Output the (x, y) coordinate of the center of the cell containing the given text.  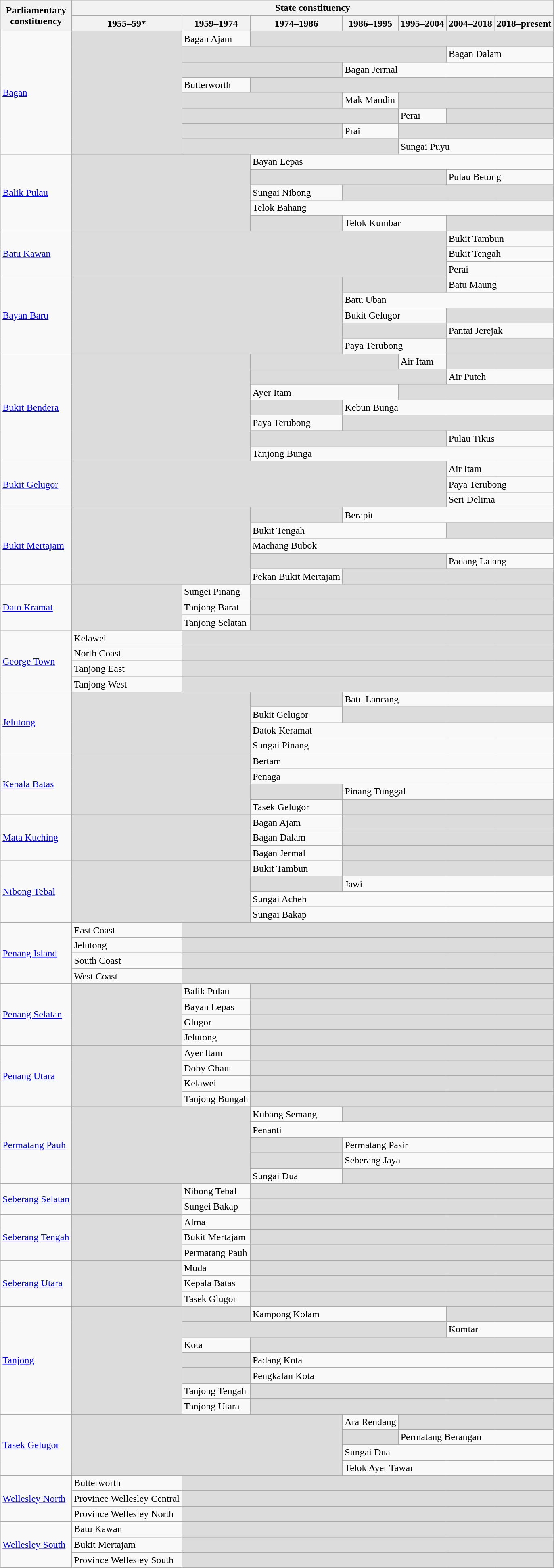
Machang Bubok (402, 546)
Tasek Glugor (216, 1299)
East Coast (127, 930)
Padang Lalang (500, 561)
Tanjong (36, 1360)
Muda (216, 1268)
Wellesley South (36, 1545)
Batu Uban (448, 300)
Permatang Berangan (476, 1437)
Bertam (402, 761)
Sungai Nibong (296, 193)
1995–2004 (422, 23)
Sungei Bakap (216, 1207)
Penanti (402, 1130)
Tanjong Tengah (216, 1391)
Mata Kuching (36, 838)
Penaga (402, 776)
Datok Keramat (402, 730)
Glugor (216, 1022)
Pengkalan Kota (402, 1375)
Sungai Pinang (402, 746)
Tanjong Bungah (216, 1099)
Penang Selatan (36, 1015)
South Coast (127, 961)
1986–1995 (370, 23)
Pulau Betong (500, 177)
Dato Kramat (36, 607)
North Coast (127, 653)
Parliamentaryconstituency (36, 16)
Tanjong Utara (216, 1406)
Batu Lancang (448, 700)
Penang Utara (36, 1076)
Pantai Jerejak (500, 331)
1955–59* (127, 23)
Seberang Tengah (36, 1237)
Telok Bahang (402, 208)
Seberang Selatan (36, 1199)
Komtar (500, 1329)
Padang Kota (402, 1360)
Sungei Pinang (216, 592)
Telok Kumbar (395, 223)
Bagan (36, 92)
Tanjong Selatan (216, 623)
1959–1974 (216, 23)
Tanjong East (127, 669)
Tanjong Bunga (402, 454)
Doby Ghaut (216, 1068)
West Coast (127, 976)
State constituency (313, 8)
2018–present (524, 23)
Pinang Tunggal (448, 792)
Tanjong West (127, 684)
Sungai Acheh (402, 899)
Bayan Baru (36, 315)
Sungai Puyu (476, 146)
2004–2018 (470, 23)
Wellesley North (36, 1499)
Kampong Kolam (348, 1314)
Province Wellesley Central (127, 1499)
Tanjong Barat (216, 607)
Kubang Semang (296, 1114)
Ara Rendang (370, 1421)
Seberang Utara (36, 1283)
Province Wellesley South (127, 1560)
Sungai Bakap (402, 914)
Air Puteh (500, 377)
1974–1986 (296, 23)
Pekan Bukit Mertajam (296, 576)
Jawi (448, 884)
Prai (370, 131)
Seri Delima (500, 500)
Permatang Pasir (448, 1145)
Kebun Bunga (448, 407)
Berapit (448, 515)
Alma (216, 1222)
Telok Ayer Tawar (448, 1468)
Seberang Jaya (448, 1160)
Penang Island (36, 953)
Batu Maung (500, 285)
George Town (36, 661)
Province Wellesley North (127, 1514)
Bukit Bendera (36, 407)
Pulau Tikus (500, 438)
Mak Mandin (370, 100)
Kota (216, 1345)
